Return the [X, Y] coordinate for the center point of the cell that contains the specified text.  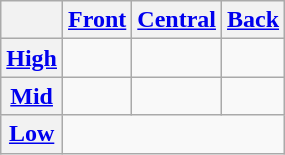
Back [254, 20]
Central [177, 20]
Front [98, 20]
Mid [32, 96]
High [32, 58]
Low [32, 134]
